Output the (x, y) coordinate of the center of the cell containing the given text.  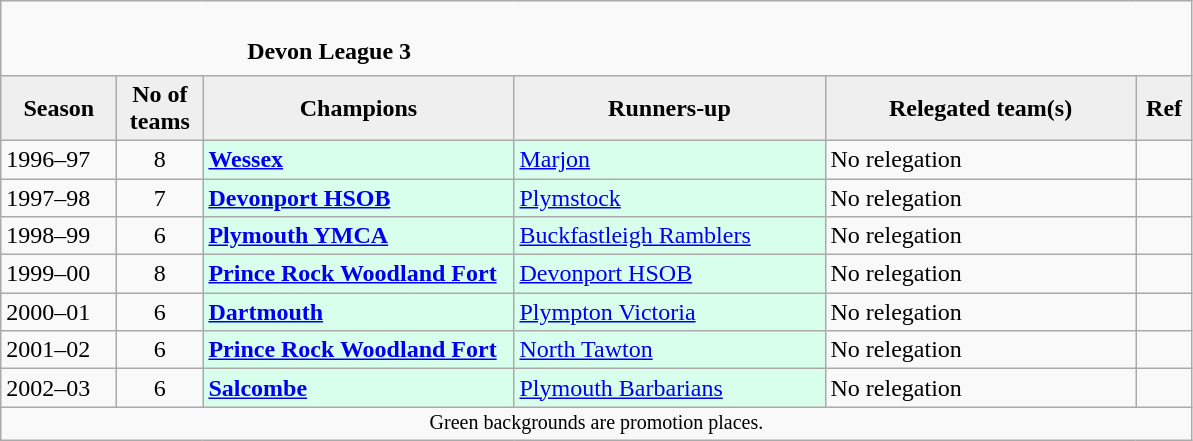
2002–03 (59, 388)
1999–00 (59, 274)
Plymouth YMCA (358, 236)
Plympton Victoria (670, 312)
Buckfastleigh Ramblers (670, 236)
Runners-up (670, 108)
7 (160, 197)
Ref (1164, 108)
Plymstock (670, 197)
Salcombe (358, 388)
Marjon (670, 159)
2001–02 (59, 350)
Wessex (358, 159)
1996–97 (59, 159)
Green backgrounds are promotion places. (596, 424)
No of teams (160, 108)
Champions (358, 108)
2000–01 (59, 312)
1998–99 (59, 236)
Plymouth Barbarians (670, 388)
North Tawton (670, 350)
Season (59, 108)
Dartmouth (358, 312)
1997–98 (59, 197)
Relegated team(s) (980, 108)
